Provide the [X, Y] coordinate of the cell's center where the given text is located.  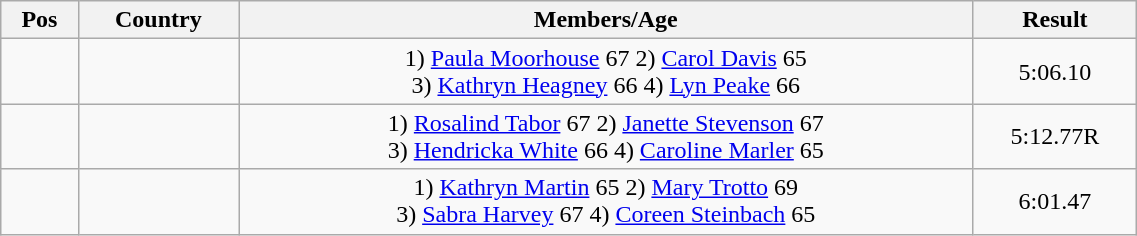
Result [1055, 20]
1) Kathryn Martin 65 2) Mary Trotto 693) Sabra Harvey 67 4) Coreen Steinbach 65 [606, 202]
6:01.47 [1055, 202]
Pos [40, 20]
Members/Age [606, 20]
5:12.77R [1055, 136]
5:06.10 [1055, 72]
1) Paula Moorhouse 67 2) Carol Davis 653) Kathryn Heagney 66 4) Lyn Peake 66 [606, 72]
Country [158, 20]
1) Rosalind Tabor 67 2) Janette Stevenson 673) Hendricka White 66 4) Caroline Marler 65 [606, 136]
